For the text-containing cell, return its midpoint in (x, y) coordinate format. 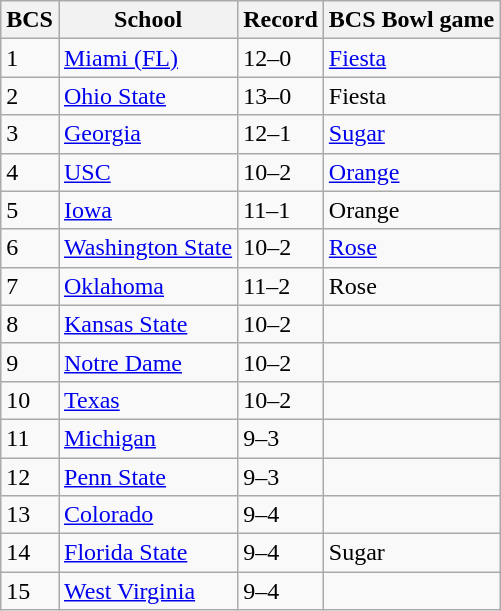
School (148, 20)
Michigan (148, 438)
Oklahoma (148, 286)
Ohio State (148, 96)
1 (30, 58)
12–1 (281, 134)
13 (30, 515)
11–2 (281, 286)
Penn State (148, 477)
14 (30, 553)
12 (30, 477)
13–0 (281, 96)
Iowa (148, 210)
15 (30, 591)
10 (30, 400)
BCS (30, 20)
Miami (FL) (148, 58)
4 (30, 172)
9 (30, 362)
Washington State (148, 248)
USC (148, 172)
11–1 (281, 210)
12–0 (281, 58)
2 (30, 96)
5 (30, 210)
7 (30, 286)
West Virginia (148, 591)
Colorado (148, 515)
Georgia (148, 134)
8 (30, 324)
11 (30, 438)
Record (281, 20)
Kansas State (148, 324)
3 (30, 134)
6 (30, 248)
BCS Bowl game (411, 20)
Texas (148, 400)
Notre Dame (148, 362)
Florida State (148, 553)
